Find where the given text appears and provide that cell's center as [x, y] coordinate. 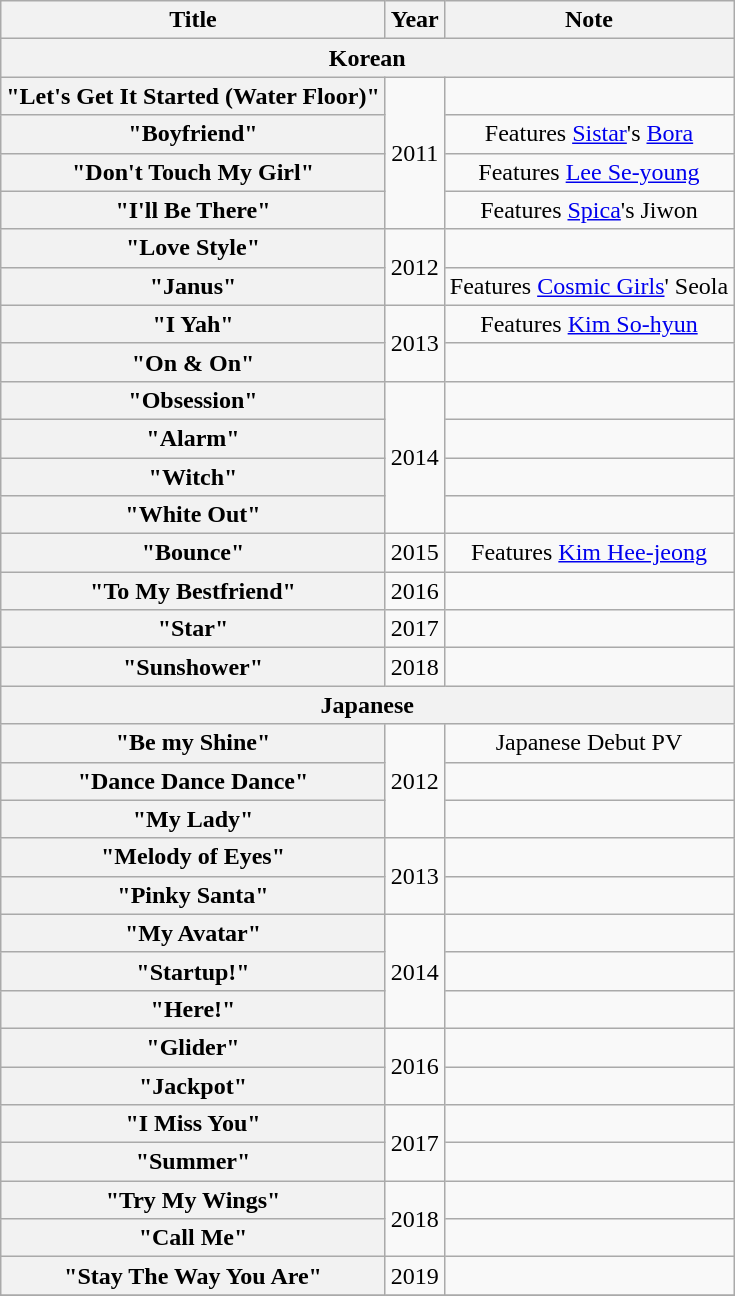
"Witch" [194, 477]
"Jackpot" [194, 1085]
"Bounce" [194, 553]
Japanese Debut PV [588, 743]
Title [194, 20]
"Star" [194, 629]
Korean [368, 58]
"Summer" [194, 1162]
"I'll Be There" [194, 210]
"Dance Dance Dance" [194, 781]
"To My Bestfriend" [194, 591]
"Let's Get It Started (Water Floor)" [194, 96]
"Love Style" [194, 248]
"Stay The Way You Are" [194, 1276]
"I Miss You" [194, 1124]
"Melody of Eyes" [194, 857]
"Here!" [194, 1009]
"My Avatar" [194, 933]
Features Lee Se-young [588, 172]
"White Out" [194, 515]
"Sunshower" [194, 667]
"I Yah" [194, 324]
Note [588, 20]
"Glider" [194, 1047]
Features Kim So-hyun [588, 324]
"Pinky Santa" [194, 895]
"Obsession" [194, 400]
"Be my Shine" [194, 743]
"Boyfriend" [194, 134]
Year [414, 20]
Features Spica's Jiwon [588, 210]
2011 [414, 153]
Features Sistar's Bora [588, 134]
"My Lady" [194, 819]
"Don't Touch My Girl" [194, 172]
"Call Me" [194, 1238]
"On & On" [194, 362]
"Janus" [194, 286]
"Startup!" [194, 971]
2019 [414, 1276]
2015 [414, 553]
Features Kim Hee-jeong [588, 553]
Japanese [368, 705]
"Alarm" [194, 438]
"Try My Wings" [194, 1200]
Features Cosmic Girls' Seola [588, 286]
